Identify which cell holds the provided text, then report its [x, y] central coordinate. 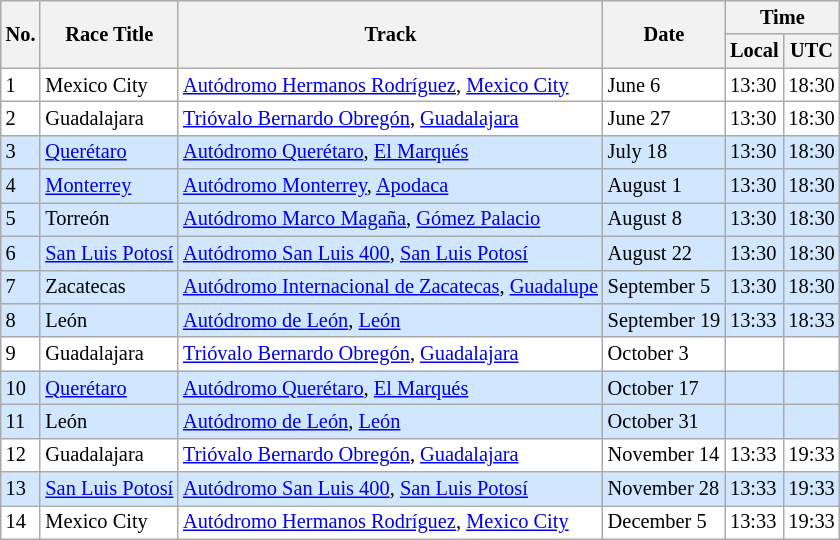
9 [21, 354]
8 [21, 320]
September 19 [664, 320]
October 31 [664, 421]
2 [21, 118]
4 [21, 186]
August 22 [664, 253]
October 17 [664, 388]
Monterrey [109, 186]
October 3 [664, 354]
Race Title [109, 34]
Date [664, 34]
November 28 [664, 489]
September 5 [664, 287]
5 [21, 219]
6 [21, 253]
Autódromo Marco Magaña, Gómez Palacio [390, 219]
18:33 [812, 320]
1 [21, 85]
UTC [812, 51]
Autódromo Internacional de Zacatecas, Guadalupe [390, 287]
7 [21, 287]
3 [21, 152]
Autódromo Monterrey, Apodaca [390, 186]
Track [390, 34]
August 1 [664, 186]
December 5 [664, 522]
11 [21, 421]
Torreón [109, 219]
No. [21, 34]
August 8 [664, 219]
14 [21, 522]
Local [754, 51]
Time [782, 17]
Zacatecas [109, 287]
July 18 [664, 152]
10 [21, 388]
13 [21, 489]
12 [21, 455]
November 14 [664, 455]
June 27 [664, 118]
June 6 [664, 85]
